Extract the [X, Y] coordinate from the center of the cell holding the provided text.  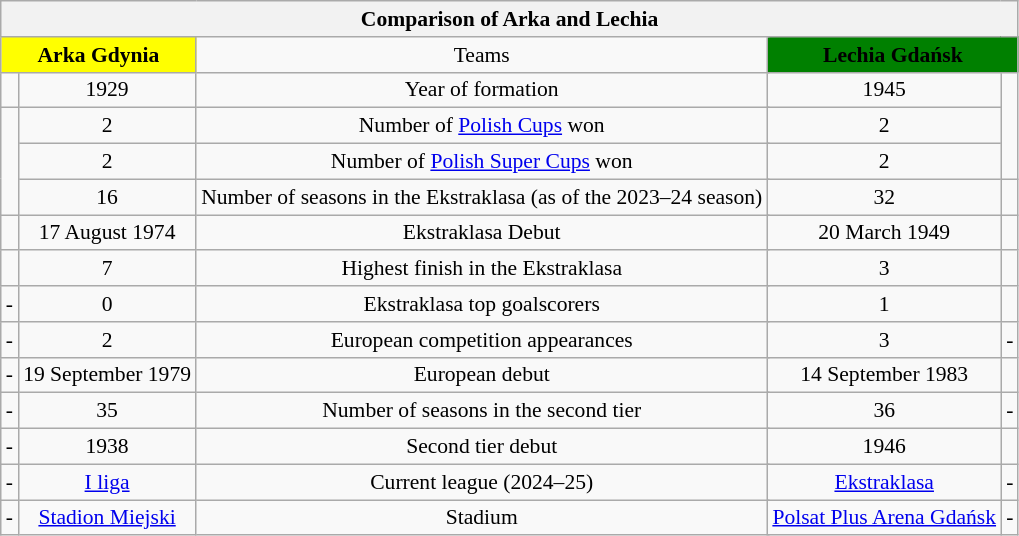
0 [107, 304]
Second tier debut [482, 447]
Lechia Gdańsk [892, 55]
1929 [107, 90]
Number of Polish Cups won [482, 126]
32 [884, 197]
1945 [884, 90]
Polsat Plus Arena Gdańsk [884, 518]
Current league (2024–25) [482, 482]
16 [107, 197]
35 [107, 411]
Ekstraklasa Debut [482, 233]
19 September 1979 [107, 375]
I liga [107, 482]
Ekstraklasa top goalscorers [482, 304]
European competition appearances [482, 340]
Ekstraklasa [884, 482]
Comparison of Arka and Lechia [510, 19]
Arka Gdynia [98, 55]
Number of seasons in the Ekstraklasa (as of the 2023–24 season) [482, 197]
European debut [482, 375]
20 March 1949 [884, 233]
Number of seasons in the second tier [482, 411]
17 August 1974 [107, 233]
1946 [884, 447]
Teams [482, 55]
Number of Polish Super Cups won [482, 162]
7 [107, 269]
1 [884, 304]
36 [884, 411]
14 September 1983 [884, 375]
1938 [107, 447]
Stadium [482, 518]
Stadion Miejski [107, 518]
Highest finish in the Ekstraklasa [482, 269]
Year of formation [482, 90]
